Find where the given text appears and provide that cell's center as [x, y] coordinate. 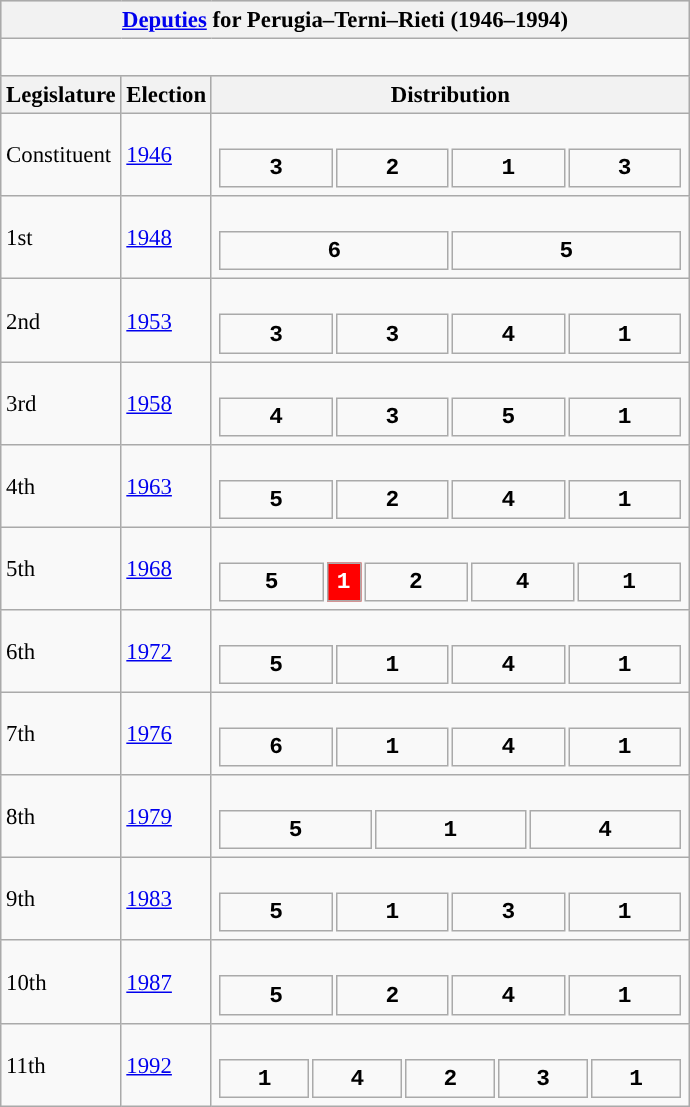
3 3 4 1 [450, 320]
1946 [166, 156]
1987 [166, 982]
1963 [166, 486]
1992 [166, 1064]
1st [61, 238]
4 3 5 1 [450, 404]
1958 [166, 404]
7th [61, 734]
8th [61, 816]
5 1 4 1 [450, 652]
5th [61, 568]
3rd [61, 404]
Legislature [61, 95]
9th [61, 900]
Deputies for Perugia–Terni–Rieti (1946–1994) [346, 20]
11th [61, 1064]
Distribution [450, 95]
5 1 3 1 [450, 900]
6th [61, 652]
6 5 [450, 238]
1968 [166, 568]
1983 [166, 900]
Election [166, 95]
1 4 2 3 1 [450, 1064]
1972 [166, 652]
10th [61, 982]
5 1 4 [450, 816]
1948 [166, 238]
4th [61, 486]
1976 [166, 734]
1953 [166, 320]
5 1 2 4 1 [450, 568]
2nd [61, 320]
Constituent [61, 156]
3 2 1 3 [450, 156]
1979 [166, 816]
6 1 4 1 [450, 734]
